Provide the (X, Y) coordinate of the cell's center where the given text is located.  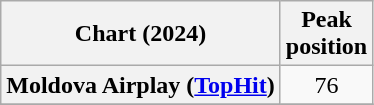
76 (326, 85)
Peakposition (326, 34)
Moldova Airplay (TopHit) (141, 85)
Chart (2024) (141, 34)
